Pinpoint the cell where the given text exists, returning its [x, y] midpoint coordinate. 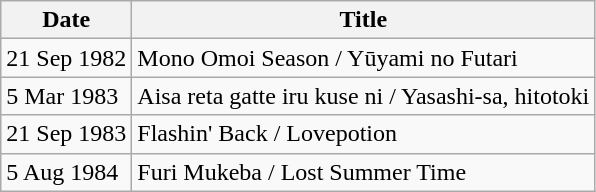
5 Aug 1984 [66, 172]
21 Sep 1982 [66, 58]
Flashin' Back / Lovepotion [364, 134]
Furi Mukeba / Lost Summer Time [364, 172]
Aisa reta gatte iru kuse ni / Yasashi-sa, hitotoki [364, 96]
5 Mar 1983 [66, 96]
21 Sep 1983 [66, 134]
Title [364, 20]
Date [66, 20]
Mono Omoi Season / Yūyami no Futari [364, 58]
